Find where the given text appears and provide that cell's center as [x, y] coordinate. 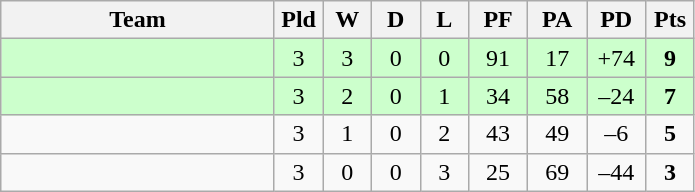
9 [670, 58]
7 [670, 96]
–6 [616, 134]
PF [498, 20]
–24 [616, 96]
PA [558, 20]
Team [138, 20]
+74 [616, 58]
91 [498, 58]
L [444, 20]
43 [498, 134]
25 [498, 172]
W [348, 20]
17 [558, 58]
PD [616, 20]
Pts [670, 20]
–44 [616, 172]
58 [558, 96]
Pld [298, 20]
34 [498, 96]
49 [558, 134]
69 [558, 172]
D [396, 20]
5 [670, 134]
